Return [x, y] of the center of cell containing provided text 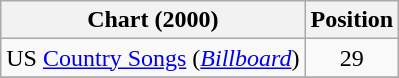
US Country Songs (Billboard) [153, 58]
Position [352, 20]
29 [352, 58]
Chart (2000) [153, 20]
